Provide the (X, Y) coordinate of the cell's center where the given text is located.  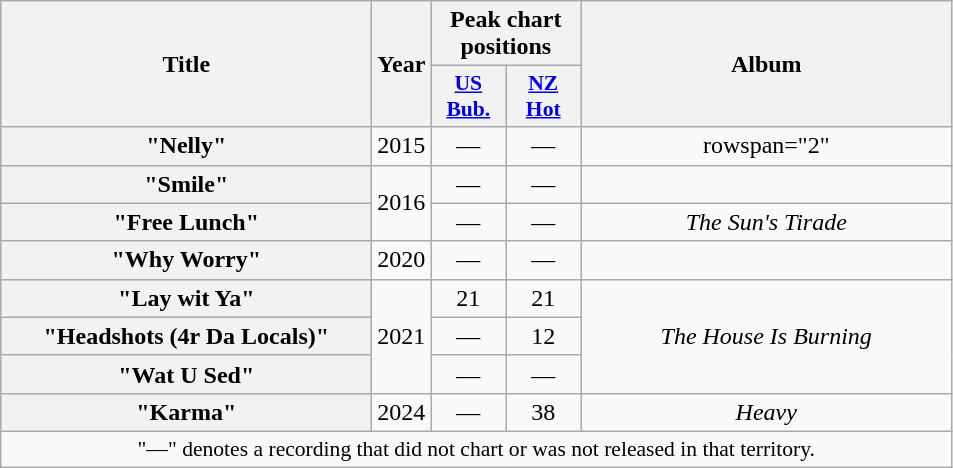
"—" denotes a recording that did not chart or was not released in that territory. (476, 449)
Title (186, 64)
2015 (402, 146)
The Sun's Tirade (766, 222)
Year (402, 64)
2021 (402, 336)
USBub. (468, 96)
"Nelly" (186, 146)
The House Is Burning (766, 336)
38 (544, 412)
"Free Lunch" (186, 222)
rowspan="2" (766, 146)
"Lay wit Ya" (186, 298)
"Wat U Sed" (186, 374)
"Karma" (186, 412)
"Smile" (186, 184)
2016 (402, 203)
12 (544, 336)
Album (766, 64)
"Why Worry" (186, 260)
Peak chart positions (506, 34)
2020 (402, 260)
Heavy (766, 412)
2024 (402, 412)
"Headshots (4r Da Locals)" (186, 336)
NZHot (544, 96)
